Search for the cell housing the specified text and yield its [x, y] center coordinate. 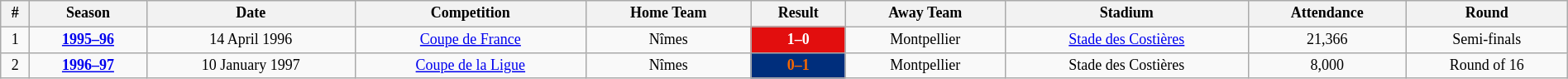
14 April 1996 [251, 40]
21,366 [1327, 40]
Semi-finals [1487, 40]
Stadium [1126, 13]
2 [15, 65]
0–1 [798, 65]
1 [15, 40]
10 January 1997 [251, 65]
Away Team [925, 13]
Competition [470, 13]
Round of 16 [1487, 65]
Home Team [668, 13]
1996–97 [88, 65]
Date [251, 13]
Result [798, 13]
Round [1487, 13]
1995–96 [88, 40]
# [15, 13]
Season [88, 13]
Coupe de la Ligue [470, 65]
Coupe de France [470, 40]
8,000 [1327, 65]
1–0 [798, 40]
Attendance [1327, 13]
